Return [x, y] of the center of cell containing provided text 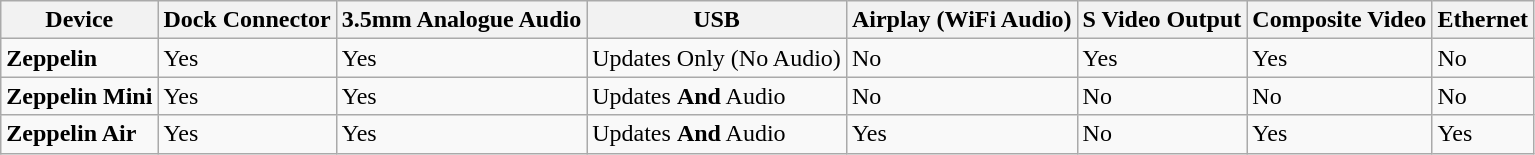
Zeppelin [80, 58]
Airplay (WiFi Audio) [962, 20]
USB [717, 20]
3.5mm Analogue Audio [461, 20]
Ethernet [1483, 20]
Composite Video [1340, 20]
Zeppelin Mini [80, 96]
Dock Connector [247, 20]
Device [80, 20]
Updates Only (No Audio) [717, 58]
Zeppelin Air [80, 134]
S Video Output [1162, 20]
